From the cell containing the given text, extract its center point as (x, y) coordinate. 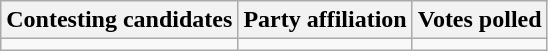
Votes polled (480, 20)
Party affiliation (325, 20)
Contesting candidates (120, 20)
